Capture the cell that displays the provided text and extract its (x, y) central coordinate. 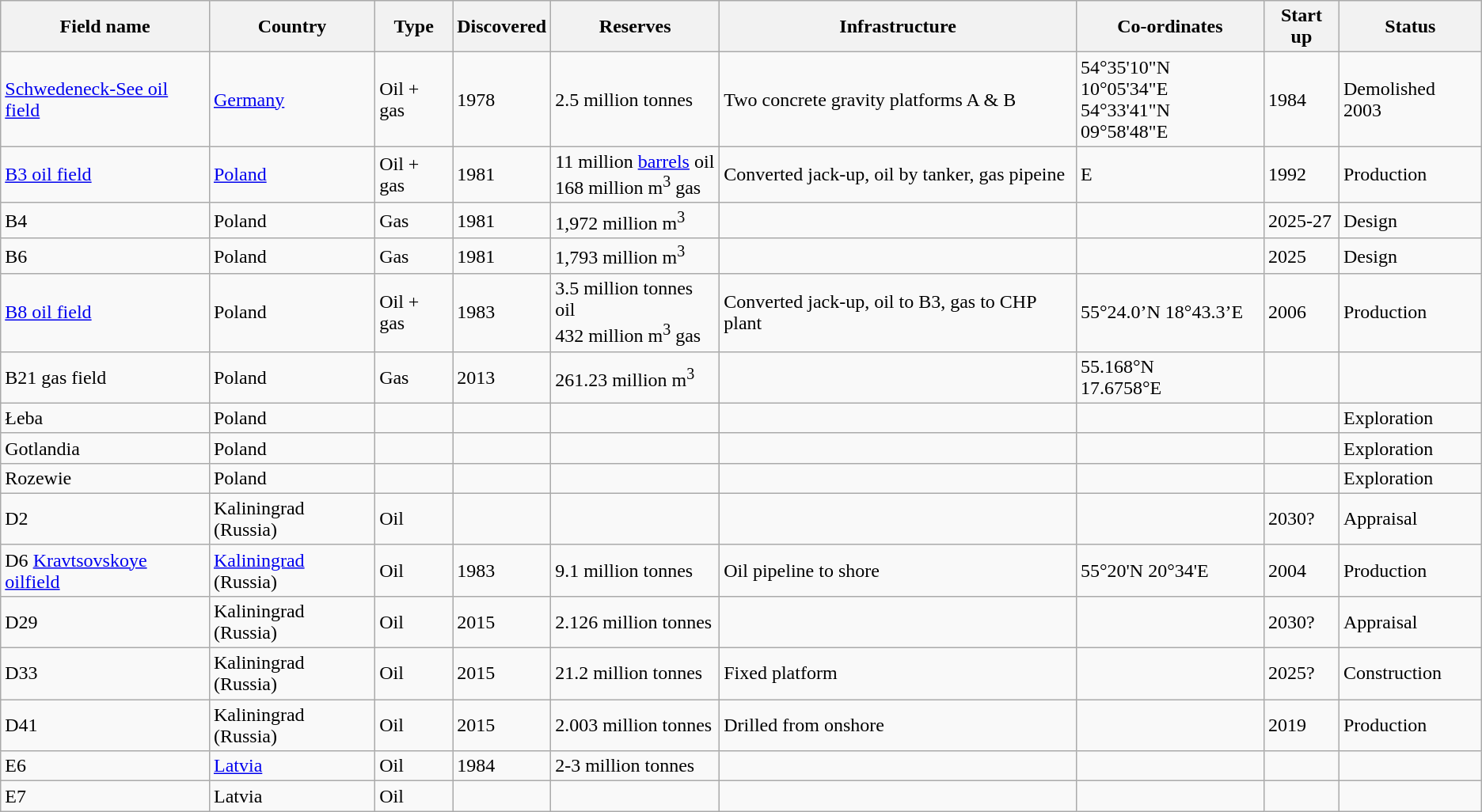
D2 (105, 519)
Start up (1301, 27)
E6 (105, 766)
261.23 million m3 (635, 377)
1992 (1301, 175)
Construction (1410, 674)
Status (1410, 27)
Type (414, 27)
Rozewie (105, 478)
2025 (1301, 256)
B21 gas field (105, 377)
2006 (1301, 313)
B6 (105, 256)
D33 (105, 674)
2-3 million tonnes (635, 766)
Reserves (635, 27)
Converted jack-up, oil to B3, gas to CHP plant (898, 313)
55.168°N17.6758°E (1170, 377)
E7 (105, 796)
Co-ordinates (1170, 27)
D41 (105, 725)
Demolished 2003 (1410, 100)
Discovered (502, 27)
Infrastructure (898, 27)
2.126 million tonnes (635, 622)
1978 (502, 100)
E (1170, 175)
54°35'10"N 10°05'34"E54°33'41"N 09°58'48"E (1170, 100)
Oil pipeline to shore (898, 570)
2013 (502, 377)
Drilled from onshore (898, 725)
B8 oil field (105, 313)
D29 (105, 622)
B3 oil field (105, 175)
Łeba (105, 418)
2.5 million tonnes (635, 100)
Country (291, 27)
Two concrete gravity platforms A & B (898, 100)
Gotlandia (105, 448)
B4 (105, 220)
1,972 million m3 (635, 220)
21.2 million tonnes (635, 674)
55°20'N 20°34'E (1170, 570)
11 million barrels oil168 million m3 gas (635, 175)
2.003 million tonnes (635, 725)
3.5 million tonnes oil432 million m3 gas (635, 313)
Field name (105, 27)
2004 (1301, 570)
Germany (291, 100)
2019 (1301, 725)
D6 Kravtsovskoye oilfield (105, 570)
Converted jack-up, oil by tanker, gas pipeine (898, 175)
1,793 million m3 (635, 256)
2025-27 (1301, 220)
Schwedeneck-See oil field (105, 100)
2025? (1301, 674)
9.1 million tonnes (635, 570)
Fixed platform (898, 674)
55°24.0’N 18°43.3’E (1170, 313)
